From the cell containing the given text, extract its center point as [x, y] coordinate. 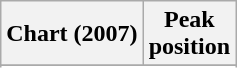
Chart (2007) [72, 34]
Peakposition [189, 34]
